Pinpoint the cell where the given text exists, returning its (X, Y) midpoint coordinate. 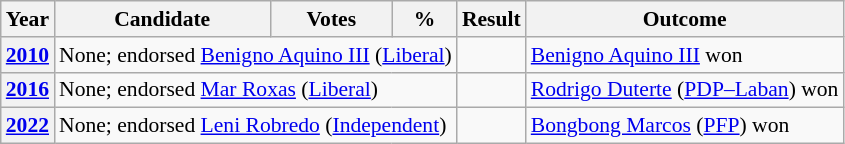
Result (492, 19)
Bongbong Marcos (PFP) won (685, 126)
None; endorsed Leni Robredo (Independent) (256, 126)
Votes (331, 19)
None; endorsed Mar Roxas (Liberal) (256, 90)
2010 (28, 55)
Benigno Aquino III won (685, 55)
2016 (28, 90)
% (424, 19)
Outcome (685, 19)
Year (28, 19)
None; endorsed Benigno Aquino III (Liberal) (256, 55)
Candidate (162, 19)
Rodrigo Duterte (PDP–Laban) won (685, 90)
2022 (28, 126)
